For the text-containing cell, return its midpoint in (X, Y) coordinate format. 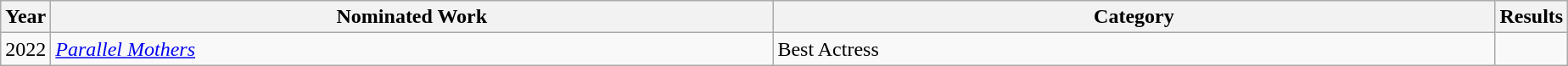
2022 (25, 49)
Category (1134, 17)
Best Actress (1134, 49)
Year (25, 17)
Nominated Work (412, 17)
Results (1532, 17)
Parallel Mothers (412, 49)
